Locate the cell with the specified text and output its [x, y] center coordinate. 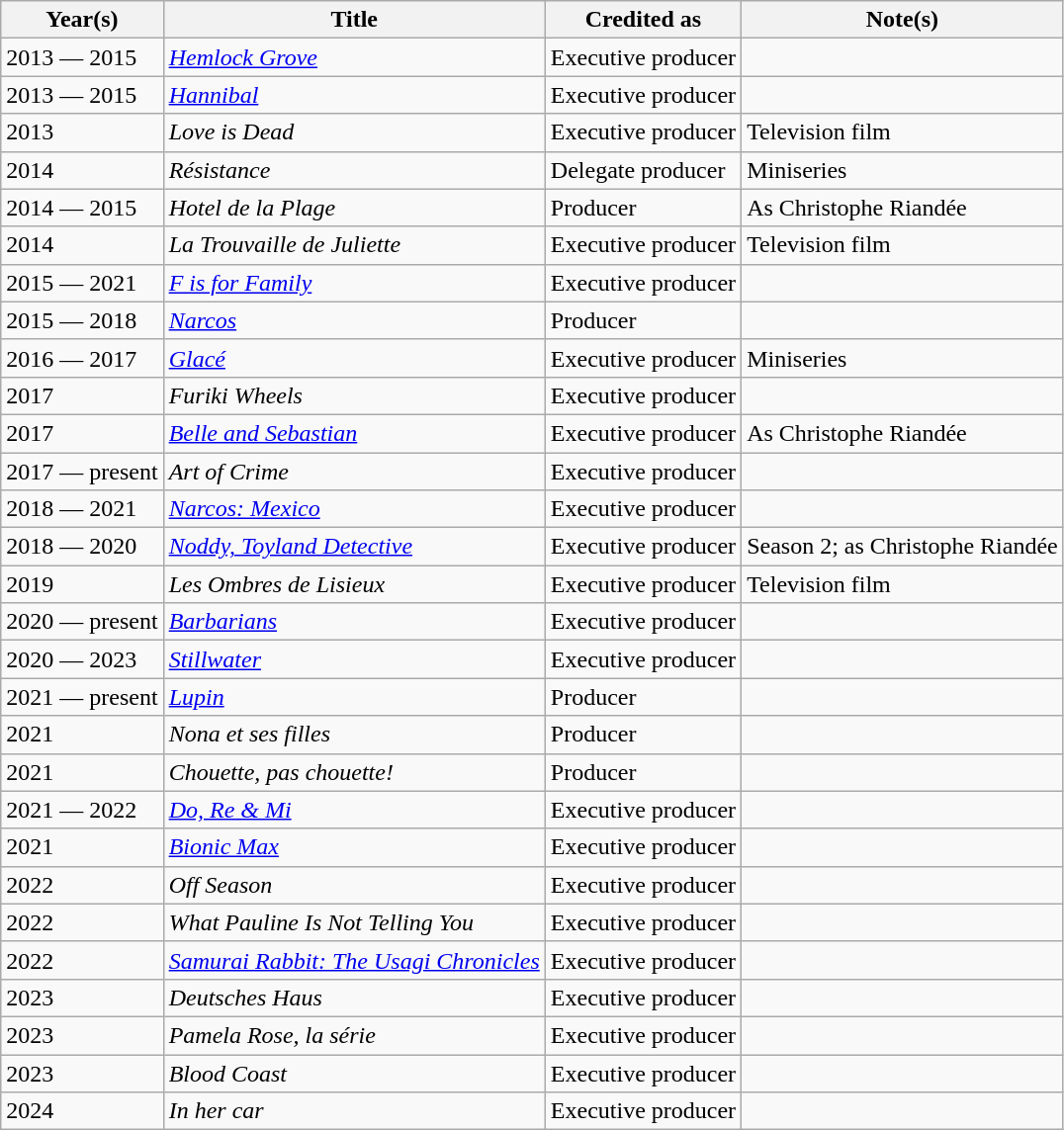
Title [354, 20]
Glacé [354, 358]
2015 — 2021 [82, 283]
Hemlock Grove [354, 57]
Bionic Max [354, 847]
2021 — present [82, 697]
2020 — 2023 [82, 659]
2018 — 2020 [82, 547]
Résistance [354, 170]
Do, Re & Mi [354, 810]
Belle and Sebastian [354, 433]
Chouette, pas chouette! [354, 772]
Nona et ses filles [354, 735]
F is for Family [354, 283]
2015 — 2018 [82, 320]
Les Ombres de Lisieux [354, 584]
2020 — present [82, 622]
Credited as [643, 20]
2013 [82, 132]
2024 [82, 1111]
Off Season [354, 885]
Deutsches Haus [354, 998]
2014 — 2015 [82, 208]
Narcos: Mexico [354, 509]
Art of Crime [354, 472]
Samurai Rabbit: The Usagi Chronicles [354, 960]
2017 — present [82, 472]
Noddy, Toyland Detective [354, 547]
2019 [82, 584]
In her car [354, 1111]
2016 — 2017 [82, 358]
What Pauline Is Not Telling You [354, 922]
Blood Coast [354, 1073]
Stillwater [354, 659]
Narcos [354, 320]
Delegate producer [643, 170]
Furiki Wheels [354, 395]
Lupin [354, 697]
Love is Dead [354, 132]
Pamela Rose, la série [354, 1035]
2021 — 2022 [82, 810]
Barbarians [354, 622]
Hotel de la Plage [354, 208]
La Trouvaille de Juliette [354, 245]
Note(s) [903, 20]
2018 — 2021 [82, 509]
Year(s) [82, 20]
Hannibal [354, 95]
Season 2; as Christophe Riandée [903, 547]
